Scan for the cell matching the given text and deliver its [x, y] coordinate at center. 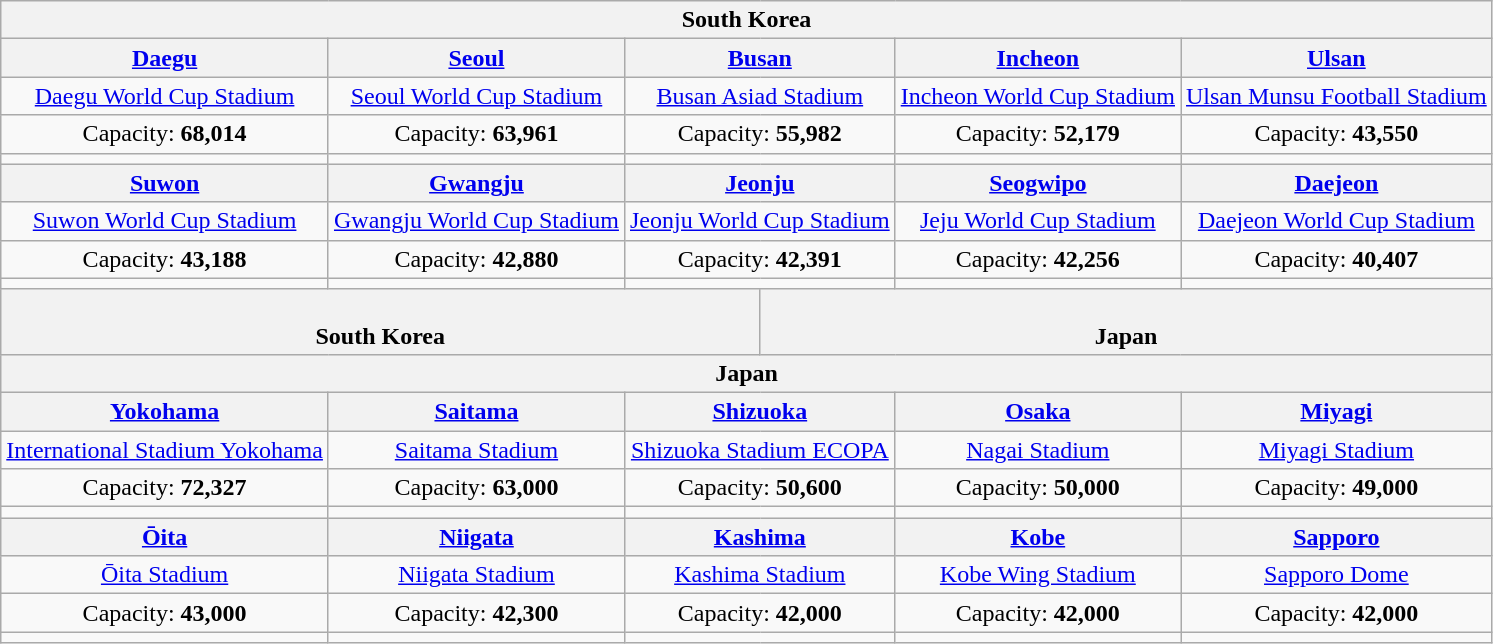
Osaka [1038, 411]
Capacity: 49,000 [1336, 488]
Sapporo Dome [1336, 575]
Gwangju [476, 183]
Seoul World Cup Stadium [476, 96]
Saitama Stadium [476, 449]
Niigata [476, 537]
Capacity: 42,391 [760, 259]
Capacity: 63,000 [476, 488]
Daejeon World Cup Stadium [1336, 221]
Saitama [476, 411]
Capacity: 43,000 [165, 613]
Ulsan Munsu Football Stadium [1336, 96]
Capacity: 72,327 [165, 488]
Ōita Stadium [165, 575]
Daegu World Cup Stadium [165, 96]
Miyagi [1336, 411]
Capacity: 43,188 [165, 259]
Kobe Wing Stadium [1038, 575]
Yokohama [165, 411]
Seogwipo [1038, 183]
Shizuoka Stadium ECOPA [760, 449]
Capacity: 52,179 [1038, 134]
Capacity: 43,550 [1336, 134]
Capacity: 42,880 [476, 259]
Sapporo [1336, 537]
Ōita [165, 537]
Suwon [165, 183]
Kobe [1038, 537]
Niigata Stadium [476, 575]
Nagai Stadium [1038, 449]
Capacity: 68,014 [165, 134]
Jeonju [760, 183]
Capacity: 40,407 [1336, 259]
Capacity: 50,000 [1038, 488]
Capacity: 42,300 [476, 613]
Jeju World Cup Stadium [1038, 221]
Daejeon [1336, 183]
Daegu [165, 58]
Kashima [760, 537]
Seoul [476, 58]
Incheon World Cup Stadium [1038, 96]
Miyagi Stadium [1336, 449]
Ulsan [1336, 58]
Shizuoka [760, 411]
Jeonju World Cup Stadium [760, 221]
Gwangju World Cup Stadium [476, 221]
Capacity: 55,982 [760, 134]
Suwon World Cup Stadium [165, 221]
Busan [760, 58]
International Stadium Yokohama [165, 449]
Capacity: 63,961 [476, 134]
Capacity: 50,600 [760, 488]
Capacity: 42,256 [1038, 259]
Busan Asiad Stadium [760, 96]
Kashima Stadium [760, 575]
Incheon [1038, 58]
